Scan for the cell matching the given text and deliver its (X, Y) coordinate at center. 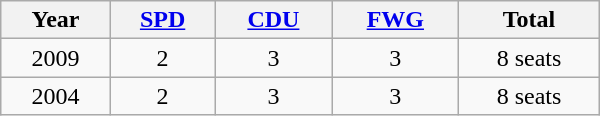
2009 (56, 58)
Year (56, 20)
Total (530, 20)
SPD (162, 20)
FWG (396, 20)
CDU (274, 20)
2004 (56, 96)
